Extract the (x, y) coordinate from the center of the cell holding the provided text.  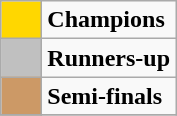
Runners-up (109, 58)
Champions (109, 20)
Semi-finals (109, 96)
